Extract the (x, y) coordinate from the center of the cell holding the provided text.  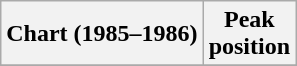
Chart (1985–1986) (102, 34)
Peakposition (249, 34)
